Extract the [x, y] coordinate from the center of the cell holding the provided text.  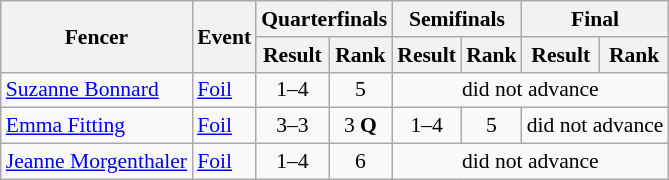
Quarterfinals [324, 19]
Fencer [96, 36]
Semifinals [456, 19]
Final [596, 19]
Jeanne Morgenthaler [96, 162]
3–3 [292, 126]
Event [224, 36]
3 Q [361, 126]
Suzanne Bonnard [96, 90]
6 [361, 162]
Emma Fitting [96, 126]
